Locate the cell with the specified text and output its (x, y) center coordinate. 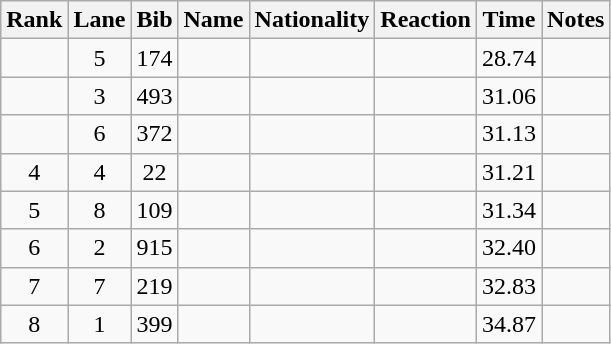
Bib (154, 20)
Name (214, 20)
174 (154, 58)
1 (100, 324)
399 (154, 324)
109 (154, 210)
Reaction (426, 20)
31.21 (510, 172)
Nationality (312, 20)
34.87 (510, 324)
Notes (576, 20)
32.83 (510, 286)
32.40 (510, 248)
Lane (100, 20)
3 (100, 96)
31.06 (510, 96)
Time (510, 20)
2 (100, 248)
219 (154, 286)
31.13 (510, 134)
493 (154, 96)
31.34 (510, 210)
372 (154, 134)
915 (154, 248)
22 (154, 172)
Rank (34, 20)
28.74 (510, 58)
